Return [x, y] of the center of cell containing provided text 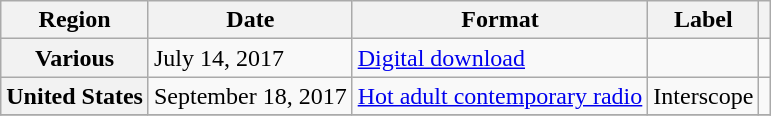
July 14, 2017 [250, 58]
Hot adult contemporary radio [500, 96]
Various [75, 58]
Date [250, 20]
United States [75, 96]
Format [500, 20]
Digital download [500, 58]
Region [75, 20]
Interscope [704, 96]
Label [704, 20]
September 18, 2017 [250, 96]
